Scan for the cell matching the given text and deliver its (x, y) coordinate at center. 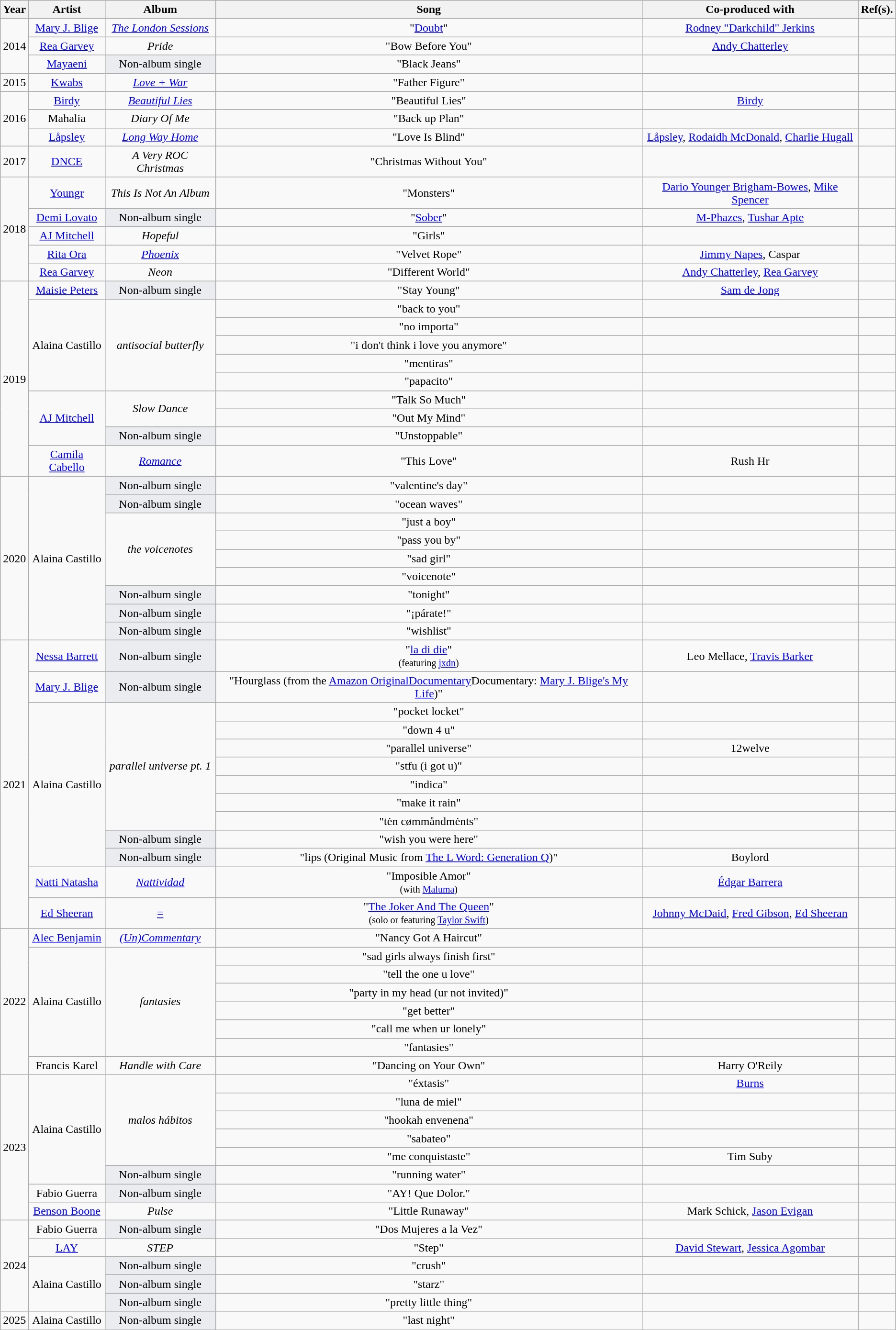
Year (14, 10)
"call me when ur lonely" (429, 1029)
"This Love" (429, 460)
Beautiful Lies (160, 101)
"wish you were here" (429, 839)
Mahalia (67, 119)
The London Sessions (160, 28)
Pride (160, 46)
"pocket locket" (429, 712)
Youngr (67, 192)
Album (160, 10)
"crush" (429, 1266)
2019 (14, 379)
"mentiras" (429, 363)
M-Phazes, Tushar Apte (750, 217)
Boylord (750, 857)
"sad girls always finish first" (429, 956)
Burns (750, 1084)
2018 (14, 229)
"éxtasis" (429, 1084)
"Christmas Without You" (429, 162)
Artist (67, 10)
Love + War (160, 82)
Ed Sheeran (67, 913)
"lips (Original Music from The L Word: Generation Q)" (429, 857)
"hookah envenena" (429, 1120)
2017 (14, 162)
2023 (14, 1147)
"no importa" (429, 327)
"Dos Mujeres a la Vez" (429, 1229)
"Hourglass (from the Amazon OriginalDocumentaryDocumentary: Mary J. Blige's My Life)" (429, 687)
Nattividad (160, 882)
Co-produced with (750, 10)
Long Way Home (160, 137)
"last night" (429, 1320)
parallel universe pt. 1 (160, 766)
Mark Schick, Jason Evigan (750, 1211)
Rush Hr (750, 460)
2024 (14, 1266)
"sabateo" (429, 1138)
"Little Runaway" (429, 1211)
"Love Is Blind" (429, 137)
fantasies (160, 1002)
Rita Ora (67, 254)
2022 (14, 1002)
"Father Figure" (429, 82)
Låpsley, Rodaidh McDonald, Charlie Hugall (750, 137)
2021 (14, 785)
"ocean waves" (429, 503)
Tim Suby (750, 1156)
"Black Jeans" (429, 64)
Alec Benjamin (67, 938)
Sam de Jong (750, 291)
"Velvet Rope" (429, 254)
Andy Chatterley, Rea Garvey (750, 272)
Andy Chatterley (750, 46)
"sad girl" (429, 559)
"fantasies" (429, 1047)
Kwabs (67, 82)
"back to you" (429, 309)
"Step" (429, 1248)
2016 (14, 119)
"parallel universe" (429, 748)
"Out My Mind" (429, 418)
Låpsley (67, 137)
"Girls" (429, 235)
Hopeful (160, 235)
Slow Dance (160, 409)
"stfu (i got u)" (429, 766)
Leo Mellace, Travis Barker (750, 656)
Jimmy Napes, Caspar (750, 254)
Édgar Barrera (750, 882)
This Is Not An Album (160, 192)
"indica" (429, 784)
Phoenix (160, 254)
Neon (160, 272)
"starz" (429, 1284)
"Imposible Amor"(with Maluma) (429, 882)
David Stewart, Jessica Agombar (750, 1248)
"valentine's day" (429, 485)
Handle with Care (160, 1065)
2020 (14, 558)
"Talk So Much" (429, 400)
"down 4 u" (429, 730)
"Beautiful Lies" (429, 101)
STEP (160, 1248)
Mayaeni (67, 64)
"just a boy" (429, 522)
Johnny McDaid, Fred Gibson, Ed Sheeran (750, 913)
"me conquistaste" (429, 1156)
Camila Cabello (67, 460)
"luna de miel" (429, 1102)
malos hábitos (160, 1120)
Pulse (160, 1211)
"AY! Que Dolor." (429, 1193)
"Unstoppable" (429, 436)
Maisie Peters (67, 291)
"tėn cømmåndmėnts" (429, 821)
"Back up Plan" (429, 119)
"party in my head (ur not invited)" (429, 993)
Demi Lovato (67, 217)
"¡párate!" (429, 613)
Diary Of Me (160, 119)
"running water" (429, 1174)
Rodney "Darkchild" Jerkins (750, 28)
"get better" (429, 1011)
"Doubt" (429, 28)
"Different World" (429, 272)
Nessa Barrett (67, 656)
"pretty little thing" (429, 1302)
"Bow Before You" (429, 46)
"The Joker And The Queen"(solo or featuring Taylor Swift) (429, 913)
"i don't think i love you anymore" (429, 345)
"pass you by" (429, 540)
Benson Boone (67, 1211)
"Stay Young" (429, 291)
"papacito" (429, 381)
"Sober" (429, 217)
Song (429, 10)
Ref(s). (877, 10)
LAY (67, 1248)
"la di die"(featuring jxdn) (429, 656)
antisocial butterfly (160, 345)
"Monsters" (429, 192)
= (160, 913)
"tonight" (429, 595)
"wishlist" (429, 631)
2014 (14, 46)
"Dancing on Your Own" (429, 1065)
Romance (160, 460)
(Un)Commentary (160, 938)
12welve (750, 748)
2025 (14, 1320)
"tell the one u love" (429, 974)
Harry O'Reily (750, 1065)
Francis Karel (67, 1065)
Natti Natasha (67, 882)
the voicenotes (160, 549)
"voicenote" (429, 577)
2015 (14, 82)
"Nancy Got A Haircut" (429, 938)
DNCE (67, 162)
Dario Younger Brigham-Bowes, Mike Spencer (750, 192)
"make it rain" (429, 803)
A Very ROC Christmas (160, 162)
